Scan for the cell matching the given text and deliver its [X, Y] coordinate at center. 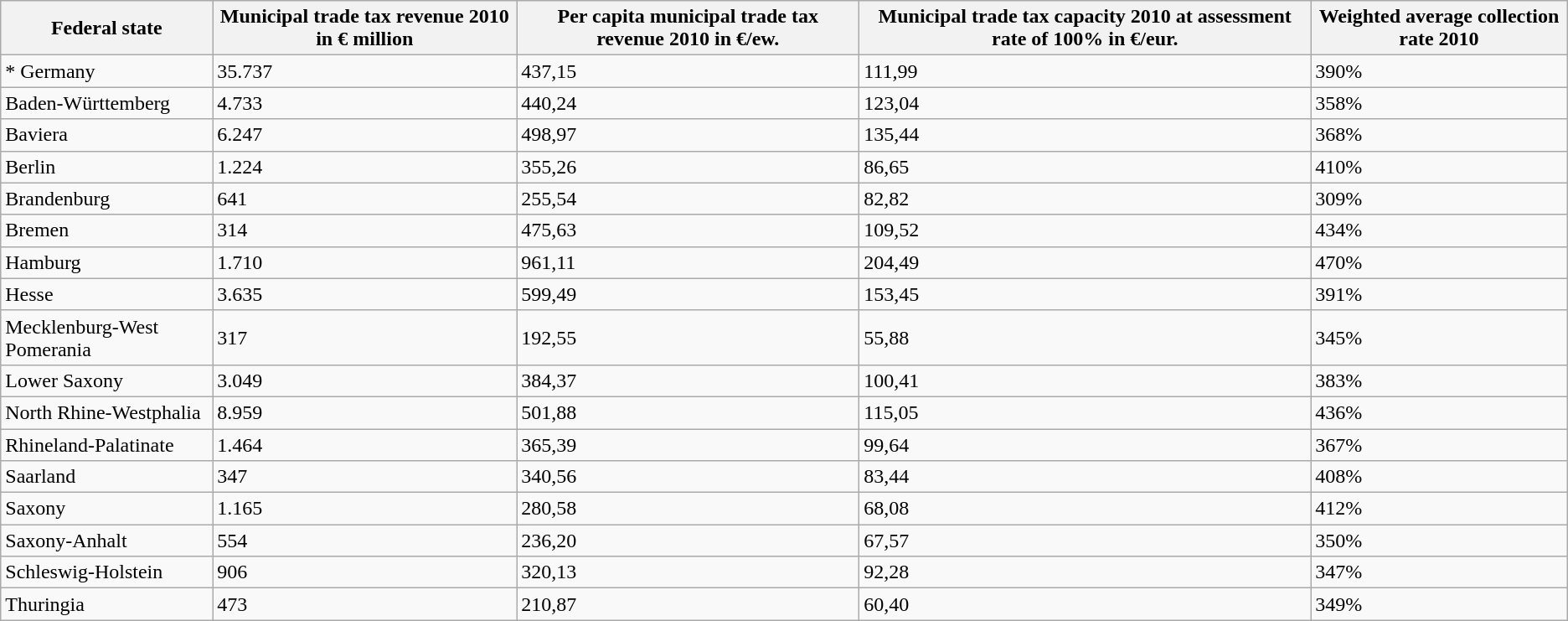
55,88 [1086, 337]
440,24 [689, 103]
501,88 [689, 412]
368% [1439, 135]
Baviera [107, 135]
Brandenburg [107, 199]
Hamburg [107, 262]
314 [365, 230]
309% [1439, 199]
100,41 [1086, 380]
* Germany [107, 71]
135,44 [1086, 135]
345% [1439, 337]
436% [1439, 412]
554 [365, 541]
115,05 [1086, 412]
1.165 [365, 509]
210,87 [689, 604]
320,13 [689, 572]
8.959 [365, 412]
498,97 [689, 135]
347% [1439, 572]
1.224 [365, 167]
Saxony-Anhalt [107, 541]
3.049 [365, 380]
391% [1439, 294]
Berlin [107, 167]
Municipal trade tax revenue 2010 in € million [365, 28]
67,57 [1086, 541]
60,40 [1086, 604]
111,99 [1086, 71]
384,37 [689, 380]
Hesse [107, 294]
Rhineland-Palatinate [107, 445]
153,45 [1086, 294]
Schleswig-Holstein [107, 572]
109,52 [1086, 230]
340,56 [689, 477]
123,04 [1086, 103]
1.464 [365, 445]
408% [1439, 477]
86,65 [1086, 167]
3.635 [365, 294]
Mecklenburg-West Pomerania [107, 337]
280,58 [689, 509]
349% [1439, 604]
367% [1439, 445]
204,49 [1086, 262]
1.710 [365, 262]
317 [365, 337]
83,44 [1086, 477]
Federal state [107, 28]
350% [1439, 541]
6.247 [365, 135]
365,39 [689, 445]
Lower Saxony [107, 380]
35.737 [365, 71]
412% [1439, 509]
906 [365, 572]
410% [1439, 167]
Municipal trade tax capacity 2010 at assessment rate of 100% in €/eur. [1086, 28]
82,82 [1086, 199]
North Rhine-Westphalia [107, 412]
255,54 [689, 199]
236,20 [689, 541]
961,11 [689, 262]
475,63 [689, 230]
Saxony [107, 509]
470% [1439, 262]
92,28 [1086, 572]
Weighted average collection rate 2010 [1439, 28]
Thuringia [107, 604]
358% [1439, 103]
68,08 [1086, 509]
473 [365, 604]
Baden-Württemberg [107, 103]
390% [1439, 71]
Per capita municipal trade tax revenue 2010 in €/ew. [689, 28]
Bremen [107, 230]
99,64 [1086, 445]
641 [365, 199]
347 [365, 477]
Saarland [107, 477]
4.733 [365, 103]
434% [1439, 230]
599,49 [689, 294]
192,55 [689, 337]
383% [1439, 380]
355,26 [689, 167]
437,15 [689, 71]
